Pinpoint the cell where the given text exists, returning its (X, Y) midpoint coordinate. 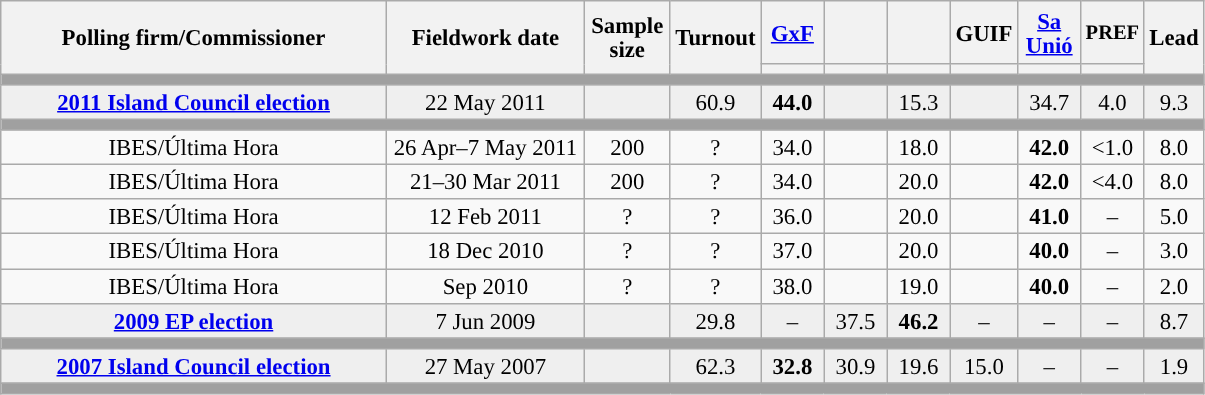
GxF (792, 32)
41.0 (1050, 218)
5.0 (1174, 218)
8.7 (1174, 320)
27 May 2007 (485, 366)
30.9 (856, 366)
Fieldwork date (485, 38)
18 Dec 2010 (485, 252)
PREF (1112, 32)
Turnout (716, 38)
32.8 (792, 366)
34.7 (1050, 102)
36.0 (792, 218)
21–30 Mar 2011 (485, 182)
3.0 (1174, 252)
Lead (1174, 38)
15.3 (918, 102)
2011 Island Council election (194, 102)
60.9 (716, 102)
<1.0 (1112, 148)
Polling firm/Commissioner (194, 38)
Sep 2010 (485, 286)
15.0 (984, 366)
7 Jun 2009 (485, 320)
38.0 (792, 286)
9.3 (1174, 102)
2007 Island Council election (194, 366)
GUIF (984, 32)
46.2 (918, 320)
12 Feb 2011 (485, 218)
SaUnió (1050, 32)
1.9 (1174, 366)
44.0 (792, 102)
2.0 (1174, 286)
<4.0 (1112, 182)
29.8 (716, 320)
19.0 (918, 286)
26 Apr–7 May 2011 (485, 148)
19.6 (918, 366)
62.3 (716, 366)
4.0 (1112, 102)
37.5 (856, 320)
18.0 (918, 148)
22 May 2011 (485, 102)
2009 EP election (194, 320)
37.0 (792, 252)
Sample size (627, 38)
